For the text-containing cell, return its midpoint in (X, Y) coordinate format. 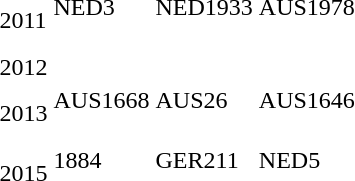
AUS1668 (102, 114)
AUS26 (204, 114)
